Search for the cell housing the specified text and yield its [x, y] center coordinate. 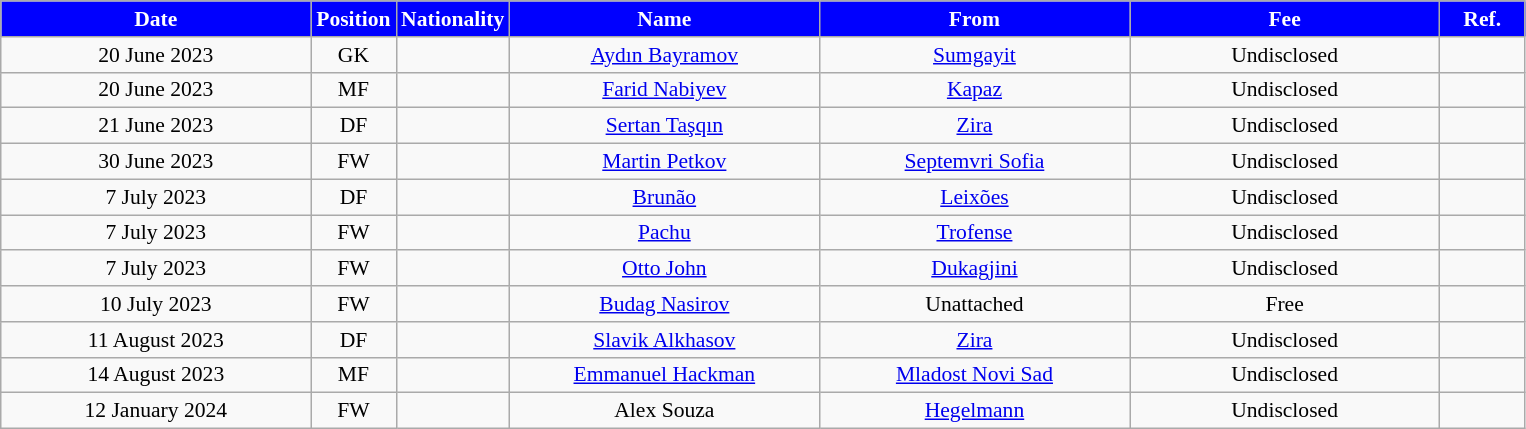
Sumgayit [974, 55]
Slavik Alkhasov [664, 340]
Ref. [1482, 19]
Budag Nasirov [664, 304]
Sertan Taşqın [664, 126]
Name [664, 19]
Otto John [664, 269]
Hegelmann [974, 411]
Position [354, 19]
Emmanuel Hackman [664, 375]
11 August 2023 [156, 340]
Pachu [664, 233]
GK [354, 55]
Unattached [974, 304]
Fee [1285, 19]
Kapaz [974, 90]
14 August 2023 [156, 375]
Leixões [974, 197]
Date [156, 19]
Brunão [664, 197]
10 July 2023 [156, 304]
Septemvri Sofia [974, 162]
12 January 2024 [156, 411]
Trofense [974, 233]
From [974, 19]
Aydın Bayramov [664, 55]
Mladost Novi Sad [974, 375]
Martin Petkov [664, 162]
Free [1285, 304]
21 June 2023 [156, 126]
30 June 2023 [156, 162]
Dukagjini [974, 269]
Farid Nabiyev [664, 90]
Nationality [452, 19]
Alex Souza [664, 411]
